Pinpoint the cell where the given text exists, returning its (x, y) midpoint coordinate. 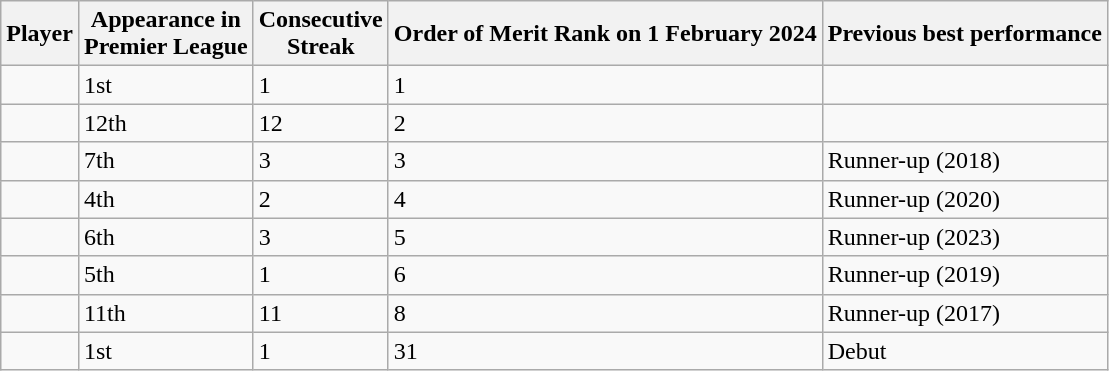
6th (166, 237)
Runner-up (2017) (964, 313)
Runner-up (2019) (964, 275)
Runner-up (2023) (964, 237)
4th (166, 199)
Appearance inPremier League (166, 34)
ConsecutiveStreak (320, 34)
31 (605, 351)
12th (166, 123)
12 (320, 123)
4 (605, 199)
Debut (964, 351)
6 (605, 275)
11th (166, 313)
8 (605, 313)
5 (605, 237)
11 (320, 313)
Player (40, 34)
7th (166, 161)
Runner-up (2020) (964, 199)
Runner-up (2018) (964, 161)
Order of Merit Rank on 1 February 2024 (605, 34)
5th (166, 275)
Previous best performance (964, 34)
